Search for the cell housing the specified text and yield its [X, Y] center coordinate. 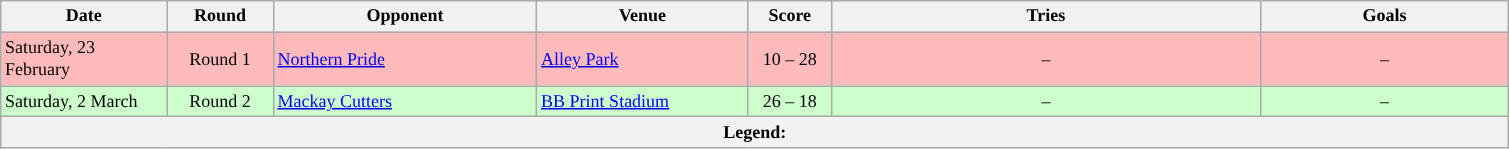
BB Print Stadium [642, 102]
Goals [1384, 16]
Tries [1046, 16]
Alley Park [642, 59]
Venue [642, 16]
Round 1 [220, 59]
Date [84, 16]
Saturday, 2 March [84, 102]
Round 2 [220, 102]
Mackay Cutters [405, 102]
Legend: [755, 132]
Opponent [405, 16]
26 – 18 [790, 102]
10 – 28 [790, 59]
Saturday, 23 February [84, 59]
Northern Pride [405, 59]
Score [790, 16]
Round [220, 16]
